Search for the cell housing the specified text and yield its (X, Y) center coordinate. 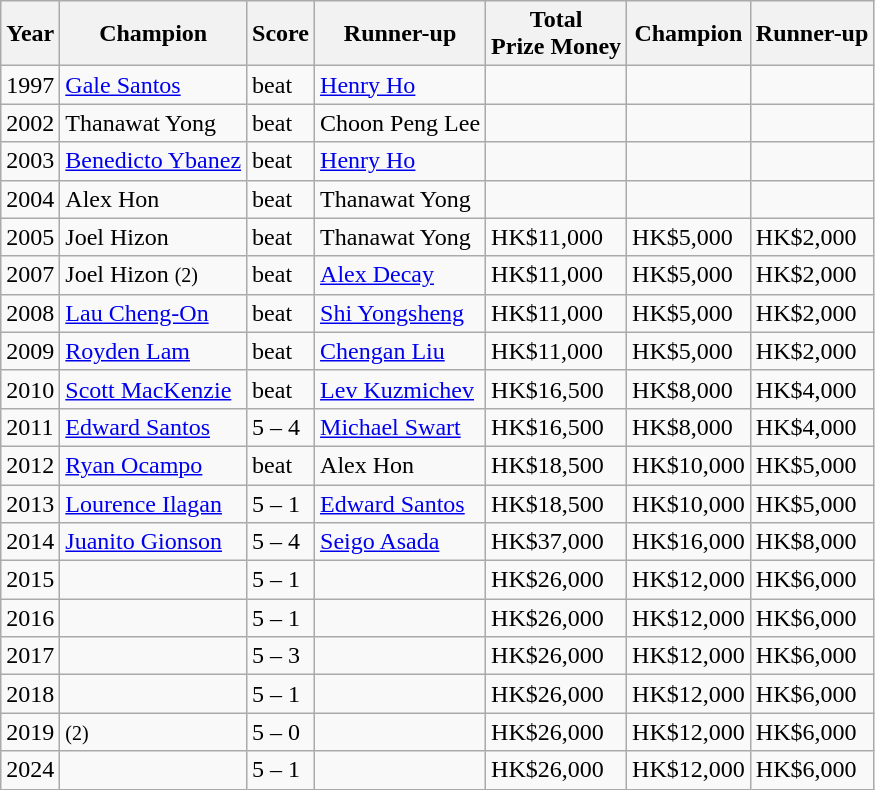
2007 (30, 275)
Chengan Liu (400, 351)
Alex Decay (400, 275)
2005 (30, 237)
2013 (30, 503)
HK$37,000 (556, 542)
2011 (30, 427)
Ryan Ocampo (154, 465)
Seigo Asada (400, 542)
Shi Yongsheng (400, 313)
2014 (30, 542)
2018 (30, 694)
Lau Cheng-On (154, 313)
Benedicto Ybanez (154, 161)
Joel Hizon (2) (154, 275)
(2) (154, 732)
5 – 3 (281, 656)
2016 (30, 618)
Year (30, 34)
2024 (30, 770)
Royden Lam (154, 351)
Lourence Ilagan (154, 503)
1997 (30, 85)
Joel Hizon (154, 237)
Scott MacKenzie (154, 389)
Juanito Gionson (154, 542)
2009 (30, 351)
2002 (30, 123)
Lev Kuzmichev (400, 389)
HK$16,000 (689, 542)
TotalPrize Money (556, 34)
2008 (30, 313)
2015 (30, 580)
2019 (30, 732)
2010 (30, 389)
2017 (30, 656)
Michael Swart (400, 427)
Gale Santos (154, 85)
2012 (30, 465)
Choon Peng Lee (400, 123)
2003 (30, 161)
Score (281, 34)
2004 (30, 199)
5 – 0 (281, 732)
